Find where the given text appears and provide that cell's center as (X, Y) coordinate. 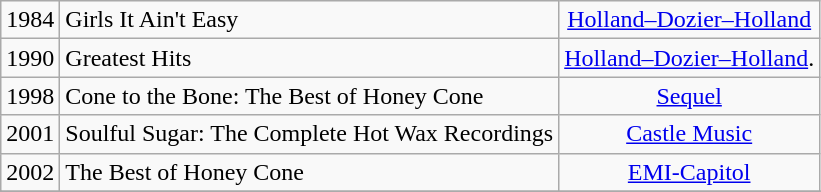
The Best of Honey Cone (310, 172)
EMI-Capitol (690, 172)
Holland–Dozier–Holland. (690, 58)
Greatest Hits (310, 58)
Girls It Ain't Easy (310, 20)
Soulful Sugar: The Complete Hot Wax Recordings (310, 134)
Holland–Dozier–Holland (690, 20)
1984 (30, 20)
1990 (30, 58)
2002 (30, 172)
Castle Music (690, 134)
Sequel (690, 96)
2001 (30, 134)
1998 (30, 96)
Cone to the Bone: The Best of Honey Cone (310, 96)
